Output the (x, y) coordinate of the center of the cell containing the given text.  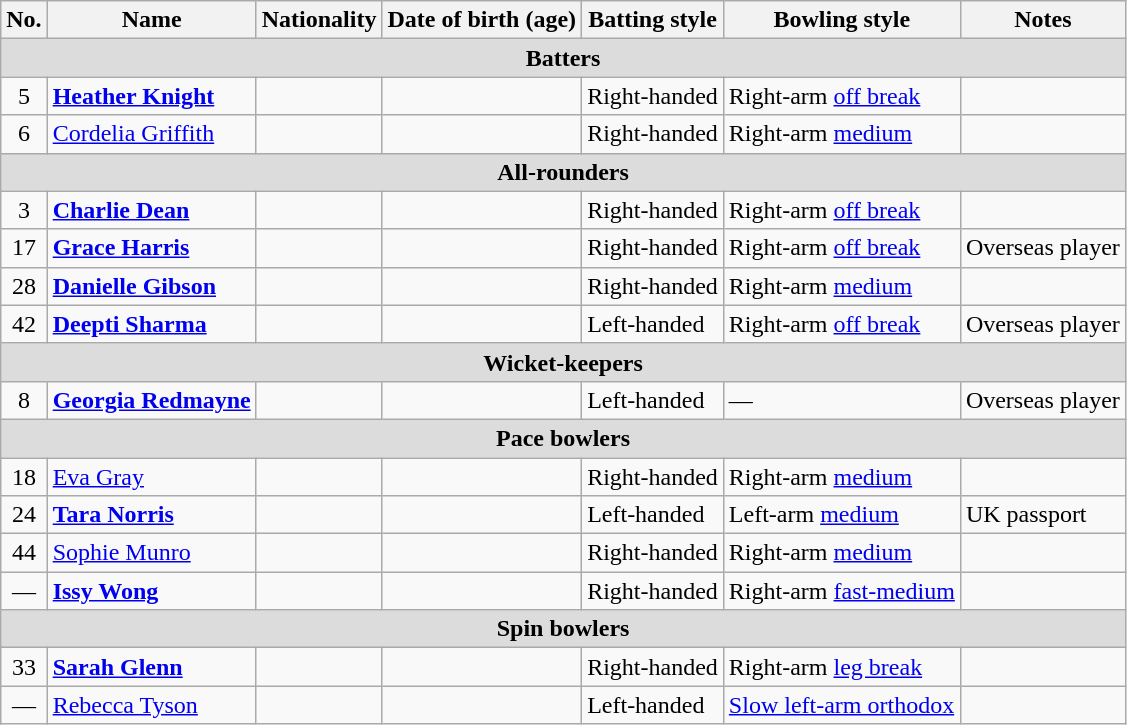
Wicket-keepers (564, 362)
33 (24, 667)
Bowling style (842, 20)
Right-arm leg break (842, 667)
24 (24, 515)
6 (24, 134)
Batters (564, 58)
17 (24, 248)
Eva Gray (152, 477)
18 (24, 477)
Deepti Sharma (152, 324)
8 (24, 400)
All-rounders (564, 172)
Rebecca Tyson (152, 705)
28 (24, 286)
Charlie Dean (152, 210)
42 (24, 324)
Issy Wong (152, 591)
Date of birth (age) (482, 20)
Spin bowlers (564, 629)
Name (152, 20)
3 (24, 210)
Left-arm medium (842, 515)
Nationality (319, 20)
Right-arm fast-medium (842, 591)
Danielle Gibson (152, 286)
Batting style (653, 20)
Notes (1042, 20)
Pace bowlers (564, 438)
No. (24, 20)
Slow left-arm orthodox (842, 705)
Tara Norris (152, 515)
Grace Harris (152, 248)
44 (24, 553)
Cordelia Griffith (152, 134)
5 (24, 96)
UK passport (1042, 515)
Heather Knight (152, 96)
Sarah Glenn (152, 667)
Sophie Munro (152, 553)
Georgia Redmayne (152, 400)
